Detect which cell encompasses the target text, then output its [X, Y] center coordinate. 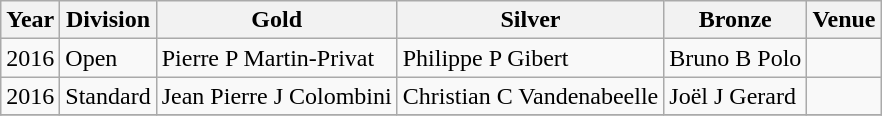
Venue [844, 20]
Joël J Gerard [736, 96]
Gold [276, 20]
Division [108, 20]
Open [108, 58]
Bruno B Polo [736, 58]
Jean Pierre J Colombini [276, 96]
Pierre P Martin-Privat [276, 58]
Christian C Vandenabeelle [530, 96]
Year [30, 20]
Silver [530, 20]
Standard [108, 96]
Philippe P Gibert [530, 58]
Bronze [736, 20]
